Provide the [X, Y] coordinate of the cell's center where the given text is located.  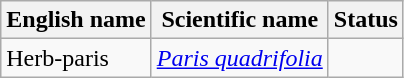
Paris quadrifolia [240, 58]
Herb-paris [76, 58]
English name [76, 20]
Status [366, 20]
Scientific name [240, 20]
